Extract the (X, Y) coordinate from the center of the cell holding the provided text.  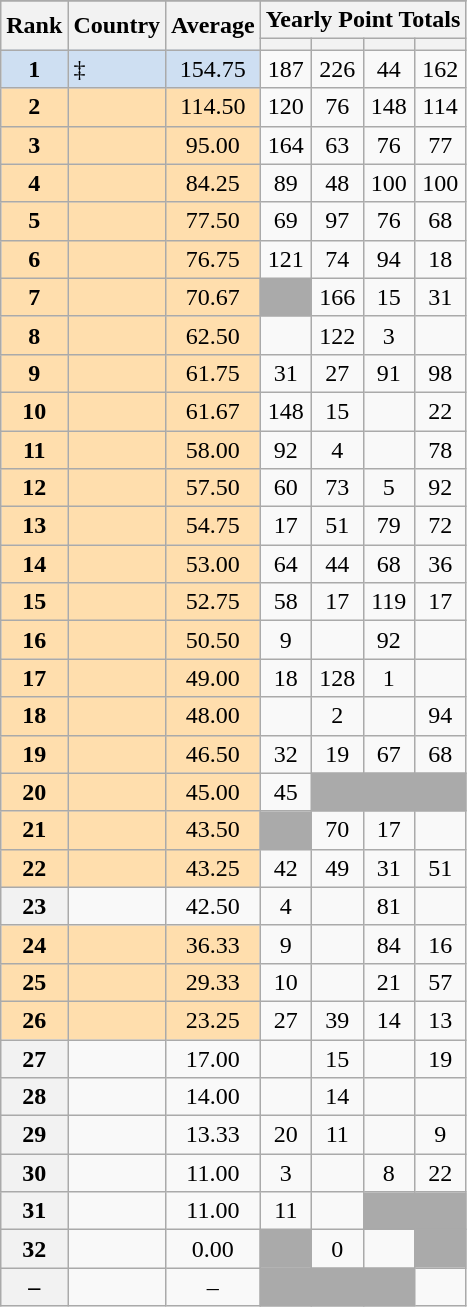
45.00 (214, 792)
Rank (34, 26)
63 (338, 145)
17.00 (214, 1059)
119 (388, 602)
43.25 (214, 868)
0.00 (214, 1249)
89 (286, 183)
52.75 (214, 602)
74 (338, 259)
46.50 (214, 754)
60 (286, 488)
58 (286, 602)
76.75 (214, 259)
12 (34, 488)
73 (338, 488)
84.25 (214, 183)
49 (338, 868)
6 (34, 259)
57 (440, 982)
120 (286, 107)
0 (338, 1249)
48 (338, 183)
79 (388, 526)
61.67 (214, 411)
122 (338, 335)
98 (440, 373)
54.75 (214, 526)
Average (214, 26)
162 (440, 69)
‡ (117, 69)
77.50 (214, 221)
24 (34, 944)
Country (117, 26)
78 (440, 449)
70 (338, 830)
58.00 (214, 449)
69 (286, 221)
45 (286, 792)
42.50 (214, 906)
43.50 (214, 830)
67 (388, 754)
13.33 (214, 1135)
154.75 (214, 69)
61.75 (214, 373)
114 (440, 107)
128 (338, 678)
49.00 (214, 678)
23.25 (214, 1020)
84 (388, 944)
29.33 (214, 982)
30 (34, 1173)
39 (338, 1020)
121 (286, 259)
77 (440, 145)
97 (338, 221)
114.50 (214, 107)
42 (286, 868)
164 (286, 145)
57.50 (214, 488)
25 (34, 982)
23 (34, 906)
53.00 (214, 564)
72 (440, 526)
187 (286, 69)
7 (34, 297)
14.00 (214, 1097)
29 (34, 1135)
70.67 (214, 297)
50.50 (214, 640)
48.00 (214, 716)
Yearly Point Totals (363, 20)
95.00 (214, 145)
36 (440, 564)
28 (34, 1097)
166 (338, 297)
36.33 (214, 944)
26 (34, 1020)
81 (388, 906)
91 (388, 373)
62.50 (214, 335)
64 (286, 564)
226 (338, 69)
